Scan for the cell matching the given text and deliver its [x, y] coordinate at center. 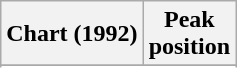
Chart (1992) [72, 34]
Peak position [189, 34]
